Pinpoint the cell where the given text exists, returning its (X, Y) midpoint coordinate. 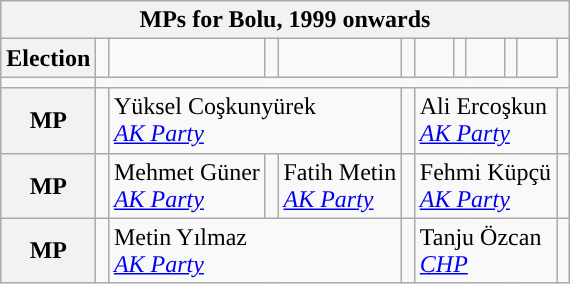
Mehmet GünerAK Party (186, 186)
Metin YılmazAK Party (254, 250)
Fehmi KüpçüAK Party (485, 186)
Tanju ÖzcanCHP (485, 250)
Fatih MetinAK Party (340, 186)
MPs for Bolu, 1999 onwards (285, 20)
Yüksel CoşkunyürekAK Party (254, 120)
Election (48, 58)
Ali ErcoşkunAK Party (485, 120)
